Extract the [X, Y] coordinate from the center of the cell holding the provided text.  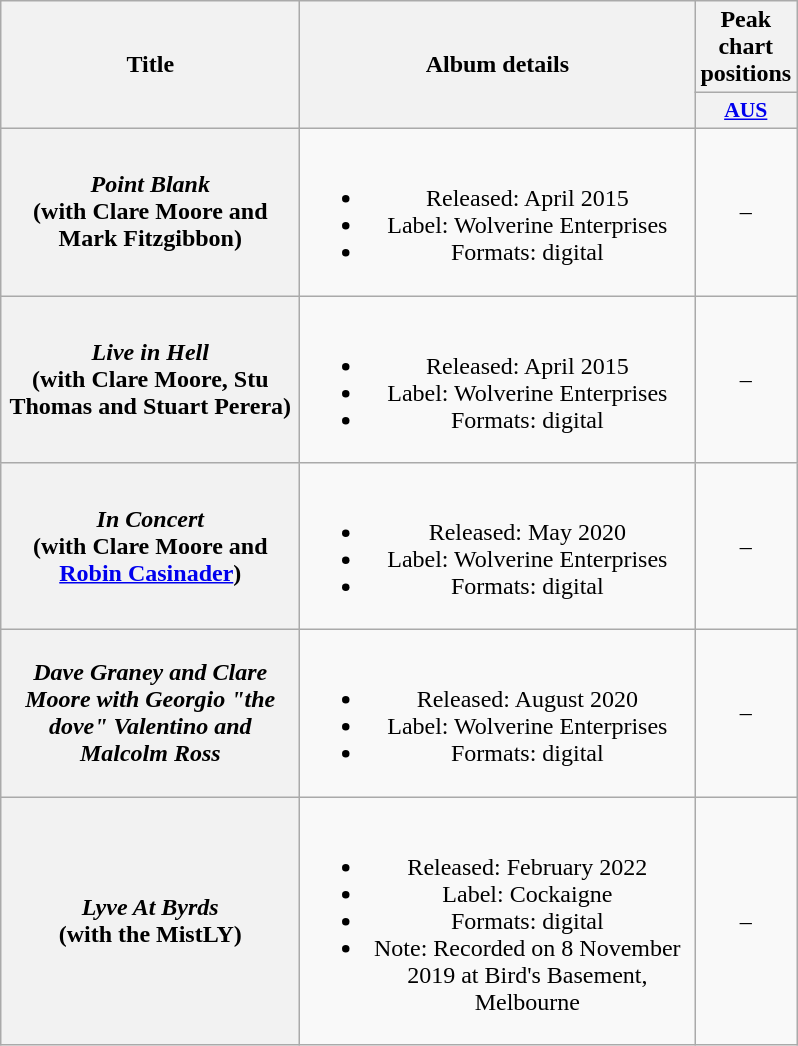
Point Blank (with Clare Moore and Mark Fitzgibbon) [150, 212]
Released: August 2020Label: Wolverine EnterprisesFormats: digital [498, 714]
Live in Hell (with Clare Moore, Stu Thomas and Stuart Perera) [150, 380]
Dave Graney and Clare Moore with Georgio "the dove" Valentino and Malcolm Ross [150, 714]
Peak chart positions [746, 47]
Title [150, 65]
Released: February 2022Label: CockaigneFormats: digitalNote: Recorded on 8 November 2019 at Bird's Basement, Melbourne [498, 921]
Album details [498, 65]
In Concert (with Clare Moore and Robin Casinader) [150, 546]
Released: May 2020Label: Wolverine EnterprisesFormats: digital [498, 546]
AUS [746, 111]
Lyve At Byrds (with the MistLY) [150, 921]
